Extract the (X, Y) coordinate from the center of the cell holding the provided text.  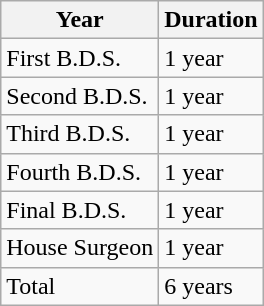
Third B.D.S. (80, 134)
Second B.D.S. (80, 96)
Duration (211, 20)
Final B.D.S. (80, 210)
Fourth B.D.S. (80, 172)
6 years (211, 286)
House Surgeon (80, 248)
Total (80, 286)
Year (80, 20)
First B.D.S. (80, 58)
